Find where the given text appears and provide that cell's center as [X, Y] coordinate. 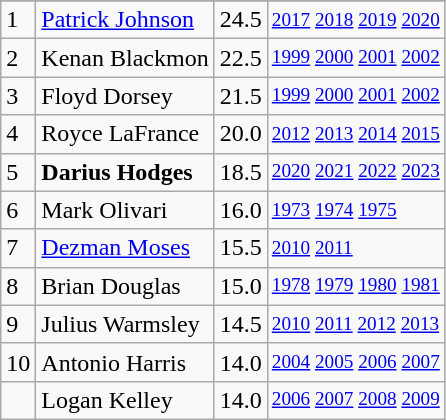
Brian Douglas [125, 286]
2006 2007 2008 2009 [356, 400]
Antonio Harris [125, 362]
Kenan Blackmon [125, 58]
3 [18, 96]
10 [18, 362]
22.5 [240, 58]
Darius Hodges [125, 172]
Patrick Johnson [125, 20]
6 [18, 210]
7 [18, 248]
2010 2011 [356, 248]
2010 2011 2012 2013 [356, 324]
4 [18, 134]
18.5 [240, 172]
2012 2013 2014 2015 [356, 134]
Royce LaFrance [125, 134]
14.5 [240, 324]
2020 2021 2022 2023 [356, 172]
Julius Warmsley [125, 324]
15.0 [240, 286]
8 [18, 286]
5 [18, 172]
15.5 [240, 248]
Dezman Moses [125, 248]
Logan Kelley [125, 400]
2004 2005 2006 2007 [356, 362]
9 [18, 324]
2017 2018 2019 2020 [356, 20]
Floyd Dorsey [125, 96]
1 [18, 20]
16.0 [240, 210]
1978 1979 1980 1981 [356, 286]
20.0 [240, 134]
1973 1974 1975 [356, 210]
2 [18, 58]
21.5 [240, 96]
24.5 [240, 20]
Mark Olivari [125, 210]
